Extract the (X, Y) coordinate from the center of the cell holding the provided text.  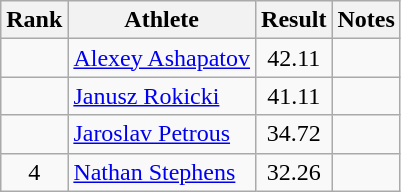
Nathan Stephens (162, 172)
41.11 (294, 96)
Notes (366, 20)
32.26 (294, 172)
42.11 (294, 58)
Athlete (162, 20)
34.72 (294, 134)
Result (294, 20)
4 (34, 172)
Janusz Rokicki (162, 96)
Alexey Ashapatov (162, 58)
Jaroslav Petrous (162, 134)
Rank (34, 20)
